Detect which cell encompasses the target text, then output its [x, y] center coordinate. 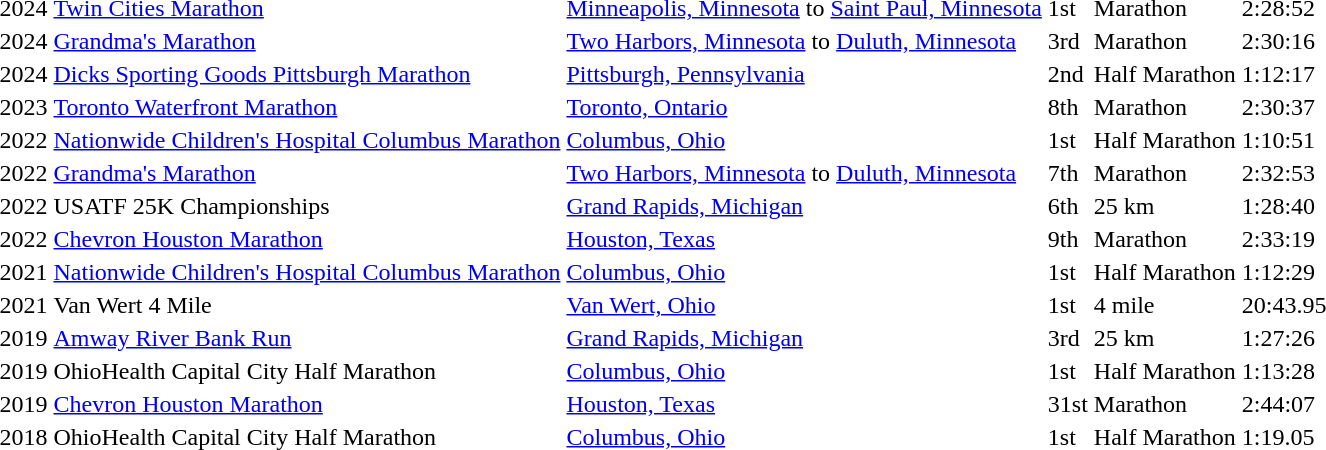
Pittsburgh, Pennsylvania [804, 74]
Toronto Waterfront Marathon [307, 107]
31st [1068, 404]
4 mile [1164, 305]
Toronto, Ontario [804, 107]
Amway River Bank Run [307, 338]
2nd [1068, 74]
Van Wert, Ohio [804, 305]
9th [1068, 239]
6th [1068, 206]
Van Wert 4 Mile [307, 305]
Dicks Sporting Goods Pittsburgh Marathon [307, 74]
7th [1068, 173]
OhioHealth Capital City Half Marathon [307, 371]
USATF 25K Championships [307, 206]
8th [1068, 107]
